Extract the [x, y] coordinate from the center of the cell holding the provided text.  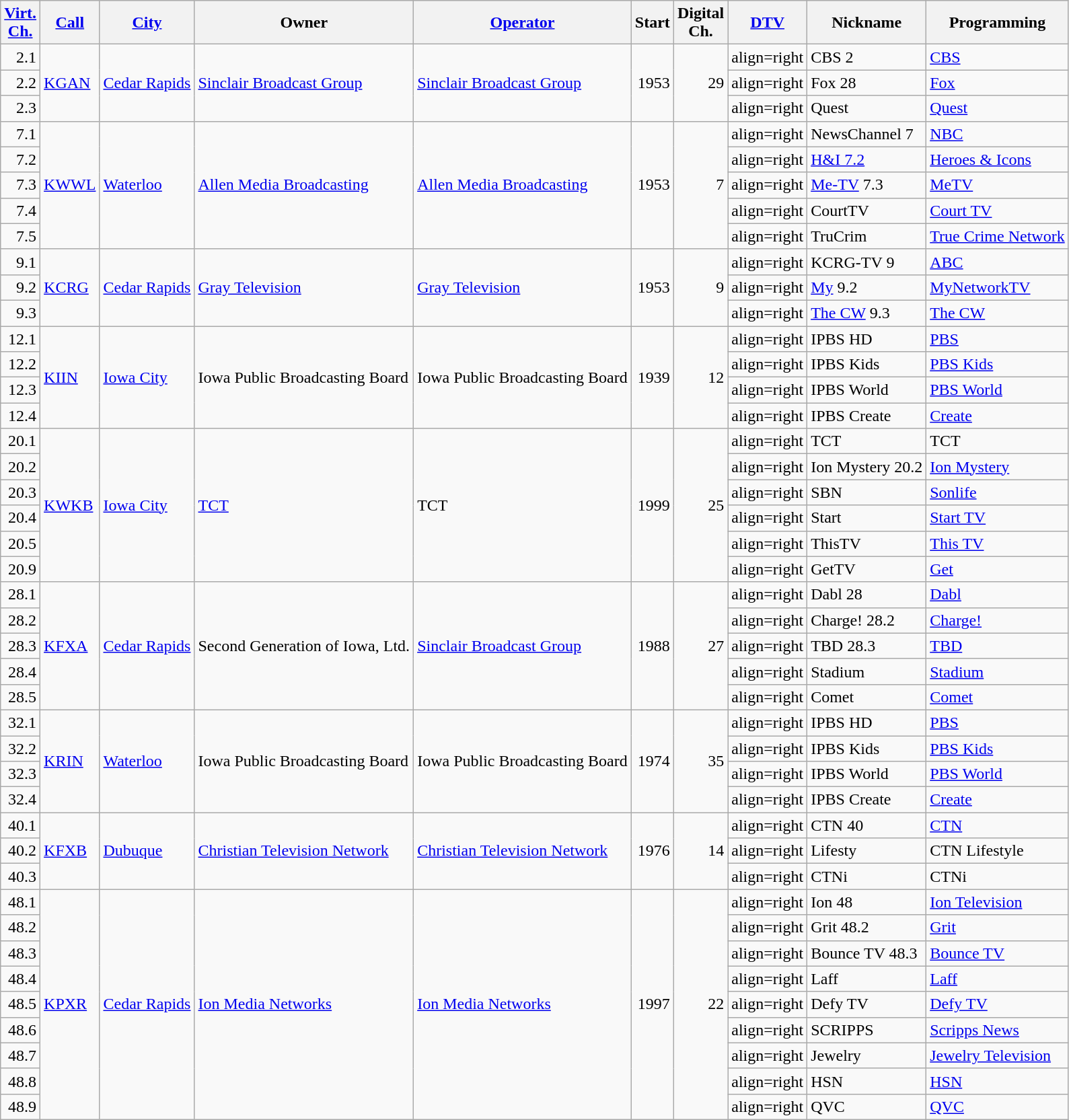
NewsChannel 7 [867, 134]
This TV [998, 544]
12.2 [20, 365]
KPXR [70, 1005]
12 [700, 377]
Lifesty [867, 851]
7.4 [20, 211]
GetTV [867, 569]
Court TV [998, 211]
CBS [998, 57]
Start TV [998, 518]
DTV [768, 23]
Charge! 28.2 [867, 620]
48.9 [20, 1107]
9 [700, 287]
KFXA [70, 646]
27 [700, 646]
CTN [998, 825]
Fox 28 [867, 83]
Owner [304, 23]
48.6 [20, 1030]
Scripps News [998, 1030]
1974 [653, 761]
Call [70, 23]
20.3 [20, 492]
28.1 [20, 595]
The CW 9.3 [867, 313]
28.2 [20, 620]
Virt.Ch. [20, 23]
2.2 [20, 83]
Programming [998, 23]
9.3 [20, 313]
40.2 [20, 851]
Bounce TV [998, 953]
KFXB [70, 851]
MeTV [998, 185]
12.4 [20, 416]
32.1 [20, 722]
CTN 40 [867, 825]
28.4 [20, 671]
Ion Mystery [998, 467]
TBD 28.3 [867, 646]
MyNetworkTV [998, 287]
DigitalCh. [700, 23]
TruCrim [867, 236]
Grit 48.2 [867, 928]
My 9.2 [867, 287]
25 [700, 505]
48.8 [20, 1081]
29 [700, 83]
KWWL [70, 185]
Jewelry [867, 1055]
7.3 [20, 185]
28.5 [20, 697]
20.9 [20, 569]
48.1 [20, 902]
The CW [998, 313]
Nickname [867, 23]
ThisTV [867, 544]
Second Generation of Iowa, Ltd. [304, 646]
48.3 [20, 953]
40.3 [20, 876]
1976 [653, 851]
1939 [653, 377]
Get [998, 569]
Ion Television [998, 902]
City [147, 23]
40.1 [20, 825]
KCRG-TV 9 [867, 262]
1988 [653, 646]
28.3 [20, 646]
32.4 [20, 800]
NBC [998, 134]
Fox [998, 83]
20.4 [20, 518]
Dabl 28 [867, 595]
22 [700, 1005]
Ion Mystery 20.2 [867, 467]
KRIN [70, 761]
Charge! [998, 620]
7.1 [20, 134]
True Crime Network [998, 236]
48.4 [20, 979]
48.7 [20, 1055]
SBN [867, 492]
2.3 [20, 108]
Dabl [998, 595]
1999 [653, 505]
12.3 [20, 390]
35 [700, 761]
Dubuque [147, 851]
Ion 48 [867, 902]
CBS 2 [867, 57]
KWKB [70, 505]
Jewelry Television [998, 1055]
12.1 [20, 338]
48.2 [20, 928]
7.5 [20, 236]
KCRG [70, 287]
32.2 [20, 749]
KIIN [70, 377]
7 [700, 185]
Grit [998, 928]
Heroes & Icons [998, 159]
20.5 [20, 544]
14 [700, 851]
KGAN [70, 83]
7.2 [20, 159]
Sonlife [998, 492]
20.2 [20, 467]
Me-TV 7.3 [867, 185]
48.5 [20, 1004]
CourtTV [867, 211]
SCRIPPS [867, 1030]
2.1 [20, 57]
Operator [523, 23]
32.3 [20, 774]
1997 [653, 1005]
Bounce TV 48.3 [867, 953]
CTN Lifestyle [998, 851]
H&I 7.2 [867, 159]
9.2 [20, 287]
9.1 [20, 262]
ABC [998, 262]
TBD [998, 646]
20.1 [20, 441]
